Detect which cell encompasses the target text, then output its (X, Y) center coordinate. 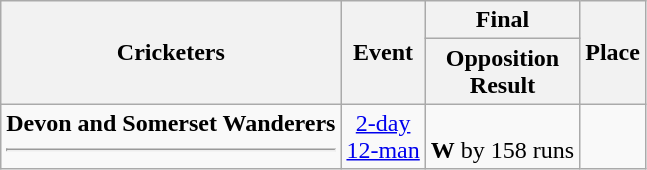
Place (613, 52)
W by 158 runs (502, 136)
Opposition Result (502, 72)
Event (383, 52)
Final (502, 20)
Cricketers (171, 52)
2-day 12-man (383, 136)
Devon and Somerset Wanderers (171, 136)
